Search for the cell housing the specified text and yield its [x, y] center coordinate. 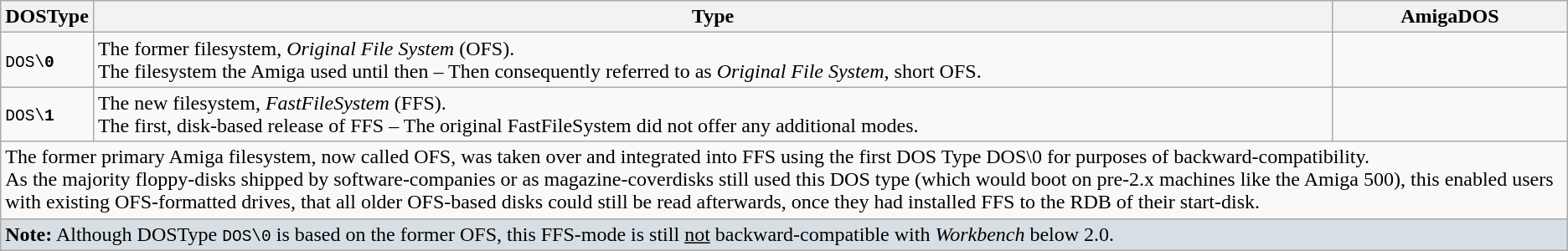
DOS\0 [47, 60]
DOSType [47, 17]
Type [712, 17]
DOS\1 [47, 114]
Note: Although DOSType DOS\0 is based on the former OFS, this FFS-mode is still not backward-compatible with Workbench below 2.0. [784, 234]
The new filesystem, FastFileSystem (FFS).The first, disk-based release of FFS – The original FastFileSystem did not offer any additional modes. [712, 114]
AmigaDOS [1451, 17]
